Locate the cell with the specified text and output its [x, y] center coordinate. 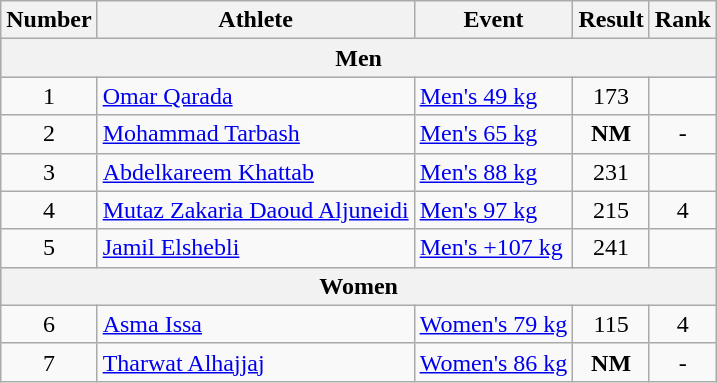
231 [611, 172]
Mutaz Zakaria Daoud Aljuneidi [256, 210]
Result [611, 20]
Rank [682, 20]
Women's 79 kg [494, 324]
173 [611, 96]
7 [49, 362]
Jamil Elshebli [256, 248]
Asma Issa [256, 324]
3 [49, 172]
241 [611, 248]
Event [494, 20]
Men's 97 kg [494, 210]
2 [49, 134]
Men's 49 kg [494, 96]
Abdelkareem Khattab [256, 172]
Athlete [256, 20]
Omar Qarada [256, 96]
215 [611, 210]
Men's 65 kg [494, 134]
Men's 88 kg [494, 172]
Number [49, 20]
Mohammad Tarbash [256, 134]
5 [49, 248]
1 [49, 96]
Women's 86 kg [494, 362]
115 [611, 324]
Women [359, 286]
Tharwat Alhajjaj [256, 362]
Men's +107 kg [494, 248]
Men [359, 58]
6 [49, 324]
